Return (x, y) of the center of cell containing provided text 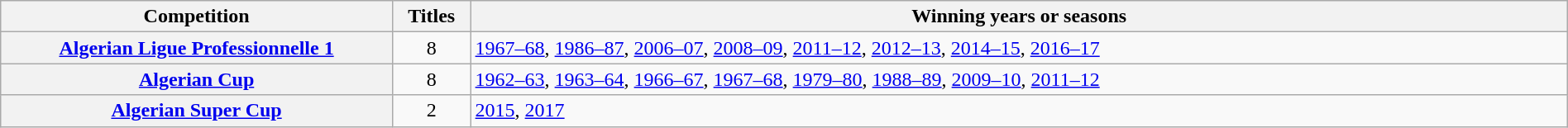
2 (432, 111)
Algerian Cup (197, 79)
1962–63, 1963–64, 1966–67, 1967–68, 1979–80, 1988–89, 2009–10, 2011–12 (1019, 79)
Winning years or seasons (1019, 17)
Algerian Super Cup (197, 111)
Titles (432, 17)
1967–68, 1986–87, 2006–07, 2008–09, 2011–12, 2012–13, 2014–15, 2016–17 (1019, 48)
2015, 2017 (1019, 111)
Algerian Ligue Professionnelle 1 (197, 48)
Competition (197, 17)
